Identify which cell holds the provided text, then report its (x, y) central coordinate. 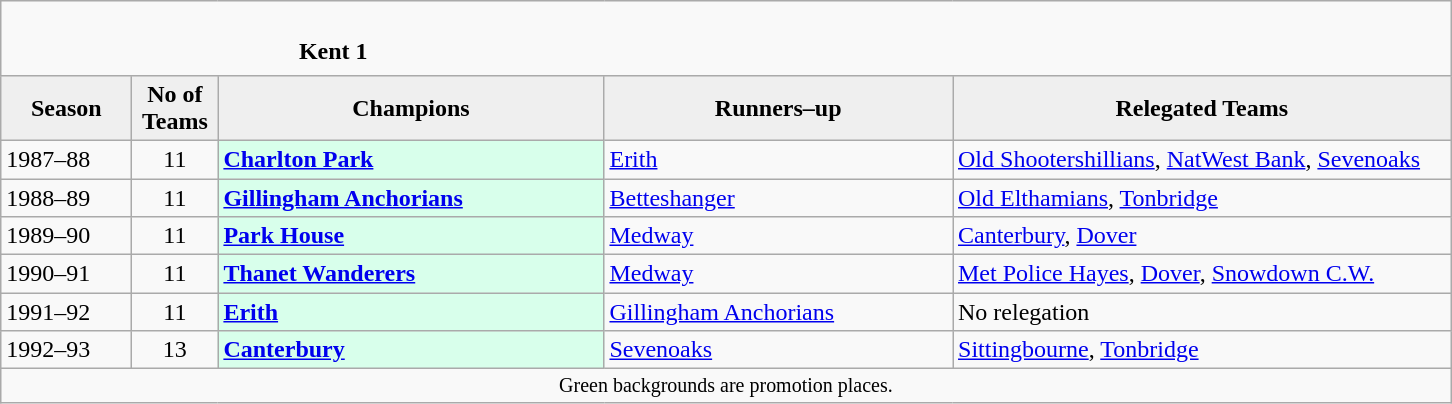
Relegated Teams (1202, 108)
1990–91 (66, 274)
Green backgrounds are promotion places. (726, 386)
Thanet Wanderers (411, 274)
Champions (411, 108)
Canterbury (411, 350)
Old Elthamians, Tonbridge (1202, 197)
Canterbury, Dover (1202, 236)
Charlton Park (411, 159)
Old Shootershillians, NatWest Bank, Sevenoaks (1202, 159)
No of Teams (175, 108)
Betteshanger (778, 197)
No relegation (1202, 312)
Met Police Hayes, Dover, Snowdown C.W. (1202, 274)
1992–93 (66, 350)
Sittingbourne, Tonbridge (1202, 350)
Sevenoaks (778, 350)
Season (66, 108)
1988–89 (66, 197)
Park House (411, 236)
1991–92 (66, 312)
Runners–up (778, 108)
1987–88 (66, 159)
1989–90 (66, 236)
13 (175, 350)
